Identify which cell holds the provided text, then report its (x, y) central coordinate. 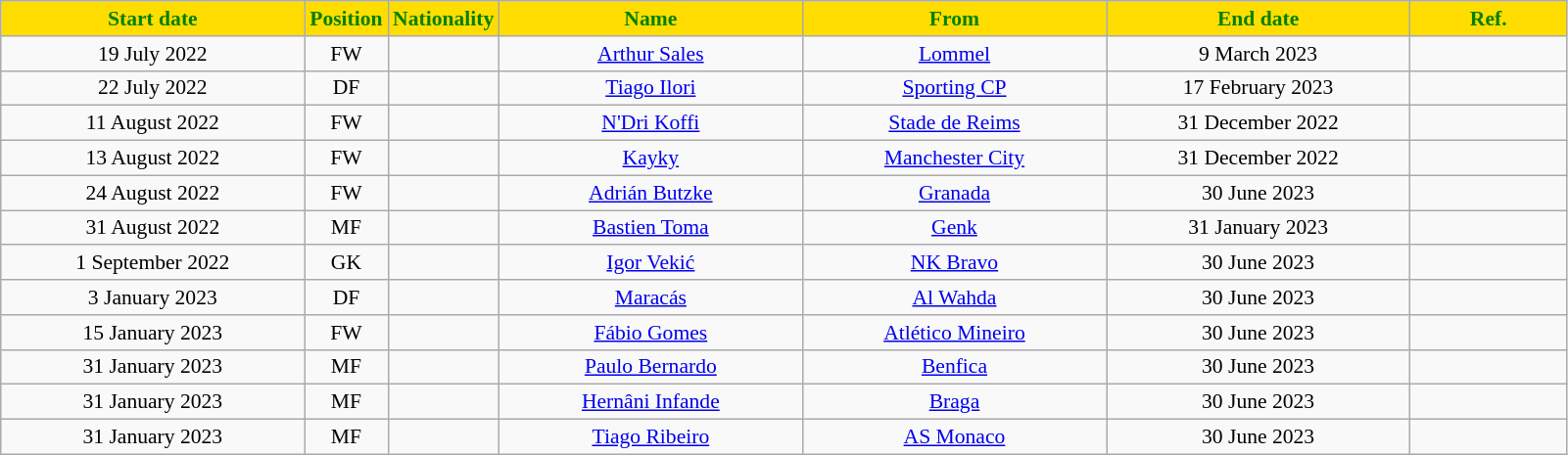
17 February 2023 (1259, 88)
N'Dri Koffi (650, 123)
1 September 2022 (153, 263)
AS Monaco (954, 437)
Bastien Toma (650, 228)
19 July 2022 (153, 54)
Fábio Gomes (650, 333)
Atlético Mineiro (954, 333)
Tiago Ilori (650, 88)
Genk (954, 228)
31 August 2022 (153, 228)
Benfica (954, 367)
Ref. (1489, 19)
Igor Vekić (650, 263)
NK Bravo (954, 263)
13 August 2022 (153, 159)
Paulo Bernardo (650, 367)
Granada (954, 193)
Nationality (443, 19)
3 January 2023 (153, 297)
Hernâni Infande (650, 402)
Arthur Sales (650, 54)
11 August 2022 (153, 123)
Braga (954, 402)
End date (1259, 19)
Start date (153, 19)
Kayky (650, 159)
22 July 2022 (153, 88)
9 March 2023 (1259, 54)
Stade de Reims (954, 123)
From (954, 19)
Tiago Ribeiro (650, 437)
Lommel (954, 54)
Name (650, 19)
24 August 2022 (153, 193)
15 January 2023 (153, 333)
Manchester City (954, 159)
Sporting CP (954, 88)
Adrián Butzke (650, 193)
GK (347, 263)
Al Wahda (954, 297)
Position (347, 19)
Maracás (650, 297)
